Pinpoint the cell where the given text exists, returning its [x, y] midpoint coordinate. 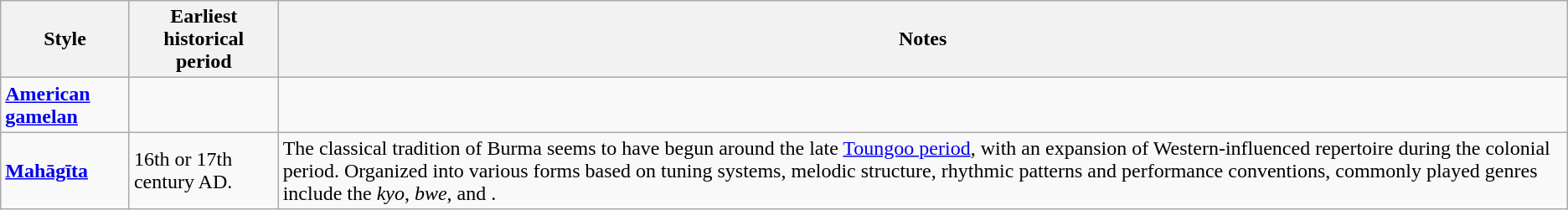
Earliest historical period [204, 39]
16th or 17th century AD. [204, 171]
Mahāgīta [65, 171]
Style [65, 39]
American gamelan [65, 105]
Notes [923, 39]
